Scan for the cell matching the given text and deliver its (X, Y) coordinate at center. 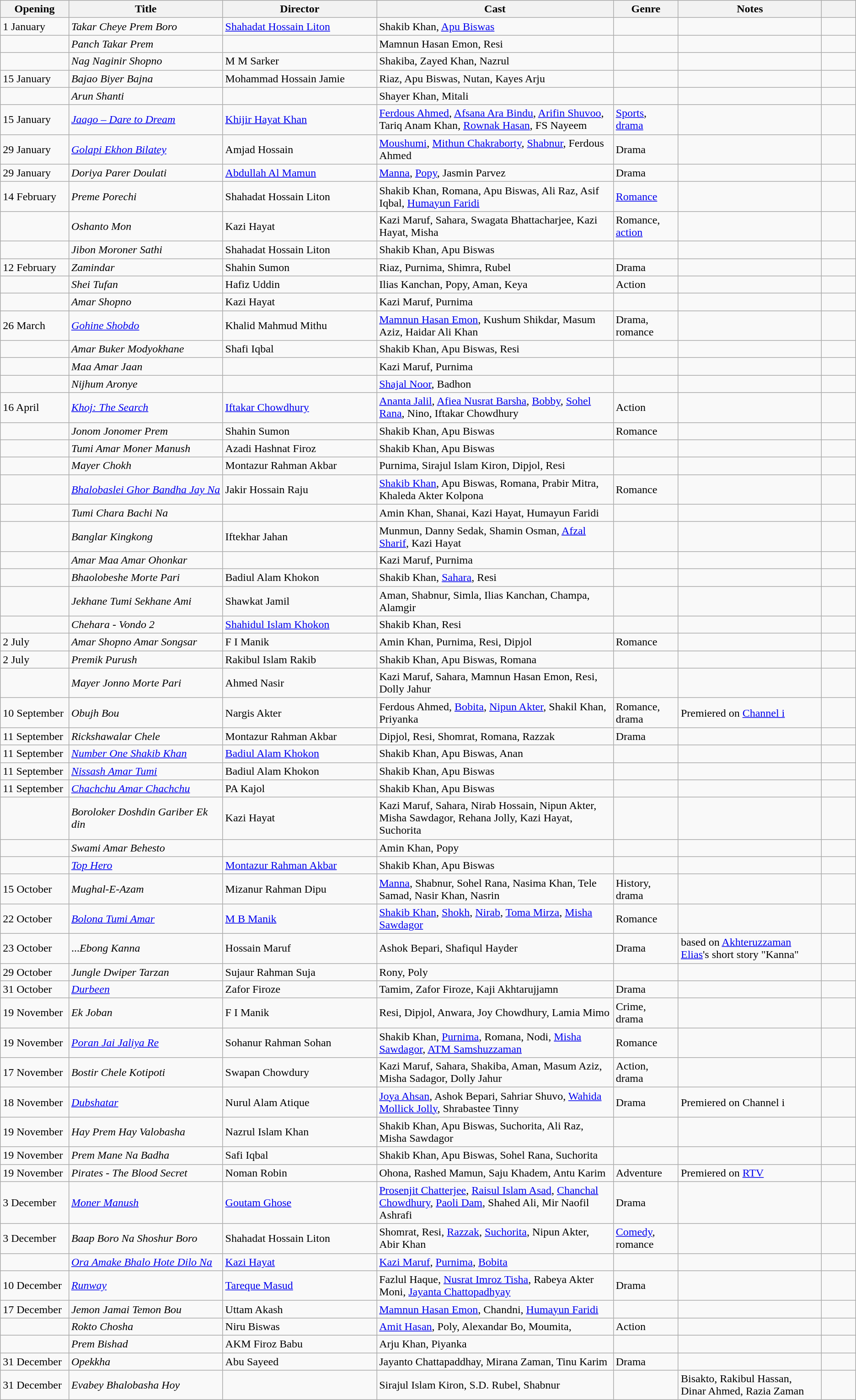
Iftakar Chowdhury (300, 408)
23 October (35, 948)
26 March (35, 325)
Azadi Hashnat Firoz (300, 448)
Baap Boro Na Shoshur Boro (145, 1239)
Ohona, Rashed Mamun, Saju Khadem, Antu Karim (495, 1173)
Chachchu Amar Chachchu (145, 788)
Bajao Biyer Bajna (145, 79)
Niru Biswas (300, 1326)
Nargis Akter (300, 713)
Riaz, Purnima, Shimra, Rubel (495, 267)
AKM Firoz Babu (300, 1344)
Durbeen (145, 990)
Amar Maa Amar Ohonkar (145, 560)
Bolona Tumi Amar (145, 919)
Kazi Maruf, Sahara, Nirab Hossain, Nipun Akter, Misha Sawdagor, Rehana Jolly, Kazi Hayat, Suchorita (495, 818)
Nijhum Aronye (145, 384)
Amin Khan, Popy (495, 848)
Dubshatar (145, 1102)
Zafor Firoze (300, 990)
Shakib Khan, Apu Biswas, Sohel Rana, Suchorita (495, 1155)
Adventure (646, 1173)
31 October (35, 990)
Fazlul Haque, Nusrat Imroz Tisha, Rabeya Akter Moni, Jayanta Chattopadhyay (495, 1285)
Runway (145, 1285)
Amjad Hossain (300, 149)
Sports, drama (646, 120)
Ananta Jalil, Afiea Nusrat Barsha, Bobby, Sohel Rana, Nino, Iftakar Chowdhury (495, 408)
Ferdous Ahmed, Bobita, Nipun Akter, Shakil Khan, Priyanka (495, 713)
Number One Shakib Khan (145, 754)
Rakibul Islam Rakib (300, 660)
Ora Amake Bhalo Hote Dilo Na (145, 1262)
Shomrat, Resi, Razzak, Suchorita, Nipun Akter, Abir Khan (495, 1239)
Jekhane Tumi Sekhane Ami (145, 601)
Amar Shopno Amar Songsar (145, 642)
Shayer Khan, Mitali (495, 96)
Riaz, Apu Biswas, Nutan, Kayes Arju (495, 79)
Jayanto Chattapaddhay, Mirana Zaman, Tinu Karim (495, 1362)
Tamim, Zafor Firoze, Kaji Akhtarujjamn (495, 990)
Genre (646, 9)
Notes (750, 9)
Arju Khan, Piyanka (495, 1344)
Prem Bishad (145, 1344)
Kazi Maruf, Sahara, Shakiba, Aman, Masum Aziz, Misha Sadagor, Dolly Jahur (495, 1072)
Bostir Chele Kotipoti (145, 1072)
Khoj: The Search (145, 408)
Iftekhar Jahan (300, 537)
...Ebong Kanna (145, 948)
16 April (35, 408)
Shakib Khan, Shokh, Nirab, Toma Mirza, Misha Sawdagor (495, 919)
Panch Takar Prem (145, 44)
Shawkat Jamil (300, 601)
Ek Joban (145, 1013)
15 October (35, 889)
Shakib Khan, Apu Biswas, Anan (495, 754)
Hay Prem Hay Valobasha (145, 1132)
17 December (35, 1309)
Kazi Maruf, Sahara, Swagata Bhattacharjee, Kazi Hayat, Misha (495, 226)
14 February (35, 197)
Ferdous Ahmed, Afsana Ara Bindu, Arifin Shuvoo, Tariq Anam Khan, Rownak Hasan, FS Nayeem (495, 120)
Nag Naginir Shopno (145, 61)
Ahmed Nasir (300, 683)
Director (300, 9)
Shakib Khan, Romana, Apu Biswas, Ali Raz, Asif Iqbal, Humayun Faridi (495, 197)
17 November (35, 1072)
Nurul Alam Atique (300, 1102)
Premik Purush (145, 660)
Arun Shanti (145, 96)
Jaago – Dare to Dream (145, 120)
Chehara - Vondo 2 (145, 625)
Preme Porechi (145, 197)
Uttam Akash (300, 1309)
Rokto Chosha (145, 1326)
10 September (35, 713)
Manna, Shabnur, Sohel Rana, Nasima Khan, Tele Samad, Nasir Khan, Nasrin (495, 889)
Obujh Bou (145, 713)
Top Hero (145, 865)
Title (145, 9)
Moner Manush (145, 1203)
Khalid Mahmud Mithu (300, 325)
Comedy, romance (646, 1239)
Safi Iqbal (300, 1155)
Shakib Khan, Apu Biswas, Romana, Prabir Mitra, Khaleda Akter Kolpona (495, 489)
Doriya Parer Doulati (145, 173)
M M Sarker (300, 61)
Purnima, Sirajul Islam Kiron, Dipjol, Resi (495, 466)
Amit Hasan, Poly, Alexandar Bo, Moumita, (495, 1326)
Shakib Khan, Sahara, Resi (495, 577)
Zamindar (145, 267)
Tumi Amar Moner Manush (145, 448)
Sohanur Rahman Sohan (300, 1043)
Shakib Khan, Apu Biswas, Romana (495, 660)
Mayer Chokh (145, 466)
Hossain Maruf (300, 948)
Jungle Dwiper Tarzan (145, 972)
Jakir Hossain Raju (300, 489)
Resi, Dipjol, Anwara, Joy Chowdhury, Lamia Mimo (495, 1013)
Jemon Jamai Temon Bou (145, 1309)
M B Manik (300, 919)
Munmun, Danny Sedak, Shamin Osman, Afzal Sharif, Kazi Hayat (495, 537)
Amar Shopno (145, 302)
Maa Amar Jaan (145, 367)
Tareque Masud (300, 1285)
Swapan Chowdury (300, 1072)
Amar Buker Modyokhane (145, 349)
Shakib Khan, Apu Biswas, Resi (495, 349)
Poran Jai Jaliya Re (145, 1043)
Hafiz Uddin (300, 285)
Cast (495, 9)
Aman, Shabnur, Simla, Ilias Kanchan, Champa, Alamgir (495, 601)
Noman Robin (300, 1173)
Oshanto Mon (145, 226)
Takar Cheye Prem Boro (145, 27)
Sujaur Rahman Suja (300, 972)
Romance, action (646, 226)
Sirajul Islam Kiron, S.D. Rubel, Shabnur (495, 1385)
Goutam Ghose (300, 1203)
Ashok Bepari, Shafiqul Hayder (495, 948)
Shakib Khan, Purnima, Romana, Nodi, Misha Sawdagor, ATM Samshuzzaman (495, 1043)
Rickshawalar Chele (145, 736)
Nissash Amar Tumi (145, 771)
Gohine Shobdo (145, 325)
Mohammad Hossain Jamie (300, 79)
Jibon Moroner Sathi (145, 250)
Shafi Iqbal (300, 349)
Bhalobaslei Ghor Bandha Jay Na (145, 489)
Amin Khan, Shanai, Kazi Hayat, Humayun Faridi (495, 513)
Kazi Maruf, Sahara, Mamnun Hasan Emon, Resi, Dolly Jahur (495, 683)
Drama, romance (646, 325)
29 October (35, 972)
Pirates - The Blood Secret (145, 1173)
Joya Ahsan, Ashok Bepari, Sahriar Shuvo, Wahida Mollick Jolly, Shrabastee Tinny (495, 1102)
Prem Mane Na Badha (145, 1155)
Manna, Popy, Jasmin Parvez (495, 173)
Moushumi, Mithun Chakraborty, Shabnur, Ferdous Ahmed (495, 149)
based on Akhteruzzaman Elias's short story "Kanna" (750, 948)
History, drama (646, 889)
Mamnun Hasan Emon, Kushum Shikdar, Masum Aziz, Haidar Ali Khan (495, 325)
12 February (35, 267)
18 November (35, 1102)
22 October (35, 919)
1 January (35, 27)
Banglar Kingkong (145, 537)
Dipjol, Resi, Shomrat, Romana, Razzak (495, 736)
Evabey Bhalobasha Hoy (145, 1385)
PA Kajol (300, 788)
Opening (35, 9)
Shakiba, Zayed Khan, Nazrul (495, 61)
Mamnun Hasan Emon, Chandni, Humayun Faridi (495, 1309)
Mizanur Rahman Dipu (300, 889)
Prosenjit Chatterjee, Raisul Islam Asad, Chanchal Chowdhury, Paoli Dam, Shahed Ali, Mir Naofil Ashrafi (495, 1203)
Shakib Khan, Resi (495, 625)
Romance, drama (646, 713)
Crime, drama (646, 1013)
Kazi Maruf, Purnima, Bobita (495, 1262)
Bhaolobeshe Morte Pari (145, 577)
Khijir Hayat Khan (300, 120)
Abu Sayeed (300, 1362)
Boroloker Doshdin Gariber Ek din (145, 818)
Mughal-E-Azam (145, 889)
Amin Khan, Purnima, Resi, Dipjol (495, 642)
Shajal Noor, Badhon (495, 384)
Golapi Ekhon Bilatey (145, 149)
Jonom Jonomer Prem (145, 431)
Shei Tufan (145, 285)
10 December (35, 1285)
Swami Amar Behesto (145, 848)
Opekkha (145, 1362)
Bisakto, Rakibul Hassan, Dinar Ahmed, Razia Zaman (750, 1385)
Mayer Jonno Morte Pari (145, 683)
Rony, Poly (495, 972)
Mamnun Hasan Emon, Resi (495, 44)
Shahidul Islam Khokon (300, 625)
Nazrul Islam Khan (300, 1132)
Ilias Kanchan, Popy, Aman, Keya (495, 285)
Tumi Chara Bachi Na (145, 513)
Abdullah Al Mamun (300, 173)
Action, drama (646, 1072)
Shakib Khan, Apu Biswas, Suchorita, Ali Raz, Misha Sawdagor (495, 1132)
Premiered on RTV (750, 1173)
